Pinpoint the cell where the given text exists, returning its (X, Y) midpoint coordinate. 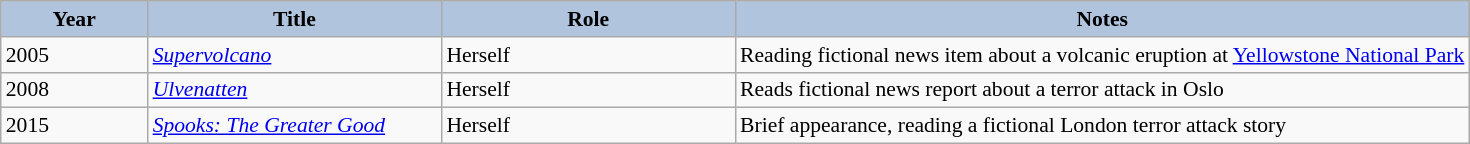
Supervolcano (295, 55)
2005 (74, 55)
Spooks: The Greater Good (295, 126)
Brief appearance, reading a fictional London terror attack story (1102, 126)
Title (295, 19)
Ulvenatten (295, 90)
2008 (74, 90)
Reads fictional news report about a terror attack in Oslo (1102, 90)
Notes (1102, 19)
Year (74, 19)
Role (588, 19)
2015 (74, 126)
Reading fictional news item about a volcanic eruption at Yellowstone National Park (1102, 55)
